Search for the cell housing the specified text and yield its (x, y) center coordinate. 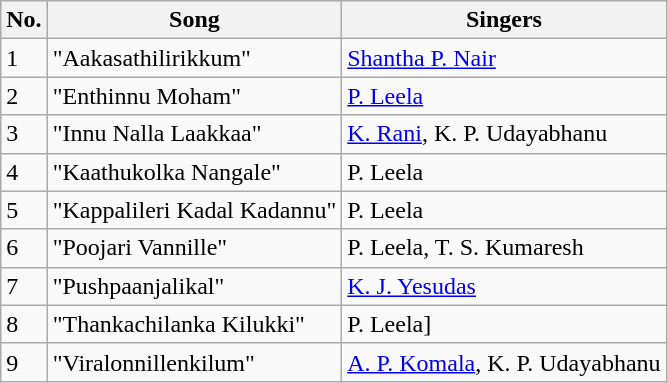
K. Rani, K. P. Udayabhanu (504, 134)
"Viralonnillenkilum" (194, 362)
"Aakasathilirikkum" (194, 58)
1 (24, 58)
Song (194, 20)
"Innu Nalla Laakkaa" (194, 134)
No. (24, 20)
Singers (504, 20)
9 (24, 362)
Shantha P. Nair (504, 58)
5 (24, 210)
4 (24, 172)
2 (24, 96)
3 (24, 134)
P. Leela, T. S. Kumaresh (504, 248)
7 (24, 286)
K. J. Yesudas (504, 286)
P. Leela] (504, 324)
"Thankachilanka Kilukki" (194, 324)
8 (24, 324)
A. P. Komala, K. P. Udayabhanu (504, 362)
"Kappalileri Kadal Kadannu" (194, 210)
"Pushpaanjalikal" (194, 286)
"Kaathukolka Nangale" (194, 172)
6 (24, 248)
"Enthinnu Moham" (194, 96)
"Poojari Vannille" (194, 248)
